Identify which cell holds the provided text, then report its [x, y] central coordinate. 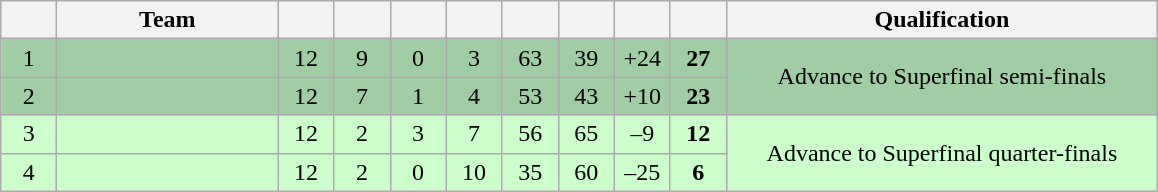
6 [698, 172]
+24 [642, 58]
53 [530, 96]
56 [530, 134]
–25 [642, 172]
65 [586, 134]
23 [698, 96]
27 [698, 58]
9 [362, 58]
10 [474, 172]
39 [586, 58]
–9 [642, 134]
Advance to Superfinal semi-finals [942, 77]
Qualification [942, 20]
35 [530, 172]
Team [168, 20]
60 [586, 172]
43 [586, 96]
+10 [642, 96]
Advance to Superfinal quarter-finals [942, 153]
63 [530, 58]
